Pinpoint the cell where the given text exists, returning its [x, y] midpoint coordinate. 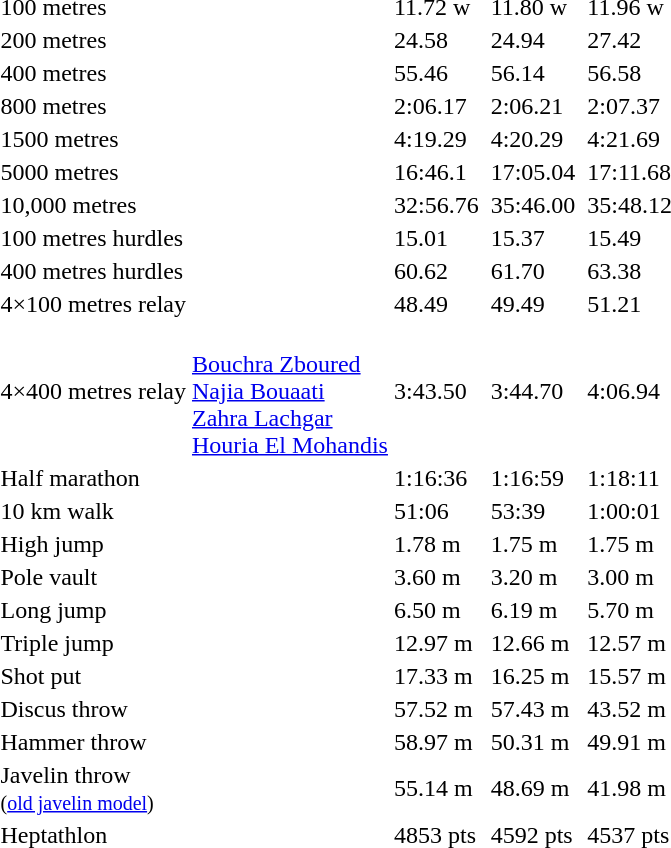
6.19 m [533, 610]
56.14 [533, 73]
50.31 m [533, 742]
24.58 [436, 40]
12.66 m [533, 643]
Bouchra ZbouredNajia BouaatiZahra LachgarHouria El Mohandis [290, 391]
32:56.76 [436, 205]
49.49 [533, 304]
4:20.29 [533, 139]
55.46 [436, 73]
55.14 m [436, 788]
16:46.1 [436, 172]
24.94 [533, 40]
1:16:36 [436, 478]
57.43 m [533, 709]
58.97 m [436, 742]
48.49 [436, 304]
3:44.70 [533, 391]
2:06.21 [533, 106]
53:39 [533, 511]
1:16:59 [533, 478]
1.75 m [533, 544]
1.78 m [436, 544]
15.01 [436, 238]
61.70 [533, 271]
17:05.04 [533, 172]
57.52 m [436, 709]
17.33 m [436, 676]
60.62 [436, 271]
15.37 [533, 238]
3.60 m [436, 577]
16.25 m [533, 676]
12.97 m [436, 643]
48.69 m [533, 788]
3.20 m [533, 577]
6.50 m [436, 610]
3:43.50 [436, 391]
4:19.29 [436, 139]
2:06.17 [436, 106]
35:46.00 [533, 205]
51:06 [436, 511]
